Determine the [x, y] coordinate at the center of the cell enclosing the given text.  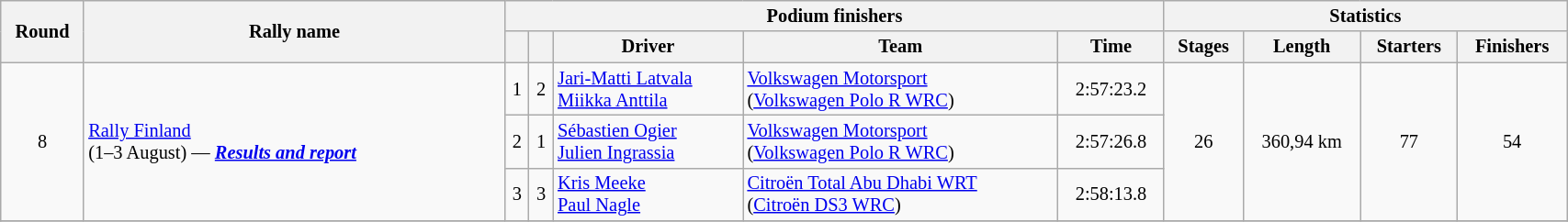
77 [1409, 141]
Rally name [294, 31]
Driver [648, 47]
2:57:26.8 [1111, 141]
Starters [1409, 47]
Finishers [1512, 47]
54 [1512, 141]
2:58:13.8 [1111, 194]
2:57:23.2 [1111, 89]
Podium finishers [834, 16]
Round [42, 31]
8 [42, 141]
Citroën Total Abu Dhabi WRT (Citroën DS3 WRC) [900, 194]
Team [900, 47]
360,94 km [1302, 141]
Time [1111, 47]
Rally Finland(1–3 August) — Results and report [294, 141]
Statistics [1365, 16]
Kris Meeke Paul Nagle [648, 194]
Jari-Matti Latvala Miikka Anttila [648, 89]
26 [1203, 141]
Stages [1203, 47]
Sébastien Ogier Julien Ingrassia [648, 141]
Length [1302, 47]
